Find where the given text appears and provide that cell's center as (X, Y) coordinate. 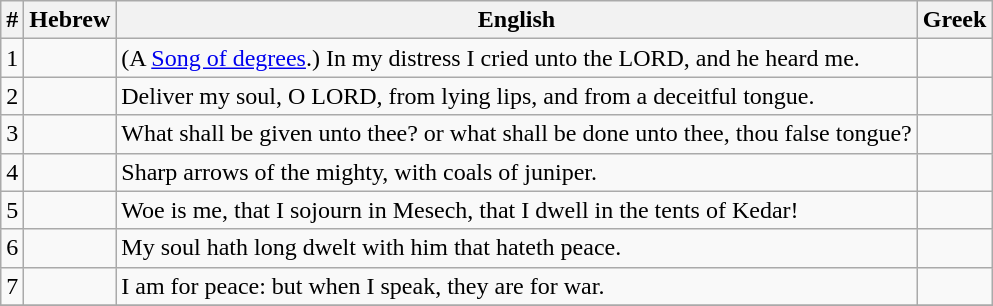
Deliver my soul, O LORD, from lying lips, and from a deceitful tongue. (516, 96)
6 (12, 248)
Hebrew (70, 20)
2 (12, 96)
3 (12, 134)
5 (12, 210)
4 (12, 172)
Sharp arrows of the mighty, with coals of juniper. (516, 172)
My soul hath long dwelt with him that hateth peace. (516, 248)
What shall be given unto thee? or what shall be done unto thee, thou false tongue? (516, 134)
# (12, 20)
Woe is me, that I sojourn in Mesech, that I dwell in the tents of Kedar! (516, 210)
1 (12, 58)
English (516, 20)
(A Song of degrees.) In my distress I cried unto the LORD, and he heard me. (516, 58)
7 (12, 286)
I am for peace: but when I speak, they are for war. (516, 286)
Greek (954, 20)
